Scan for the cell matching the given text and deliver its [X, Y] coordinate at center. 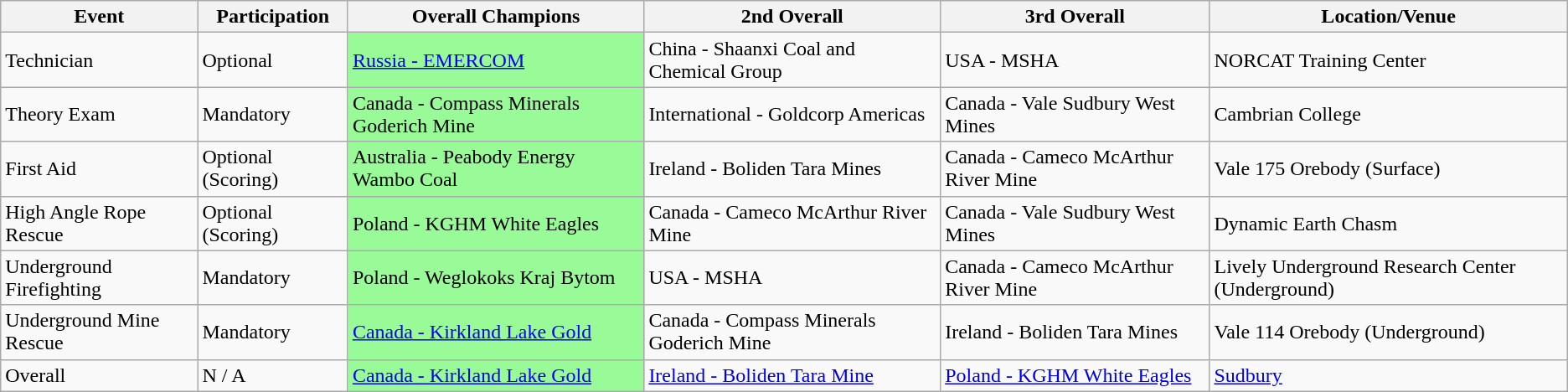
Russia - EMERCOM [496, 60]
Dynamic Earth Chasm [1389, 223]
Underground Mine Rescue [99, 332]
Ireland - Boliden Tara Mine [792, 375]
Australia - Peabody Energy Wambo Coal [496, 169]
Overall [99, 375]
NORCAT Training Center [1389, 60]
High Angle Rope Rescue [99, 223]
Participation [273, 17]
Technician [99, 60]
Location/Venue [1389, 17]
Poland - Weglokoks Kraj Bytom [496, 278]
Vale 175 Orebody (Surface) [1389, 169]
Vale 114 Orebody (Underground) [1389, 332]
Optional [273, 60]
Event [99, 17]
Overall Champions [496, 17]
2nd Overall [792, 17]
First Aid [99, 169]
3rd Overall [1075, 17]
International - Goldcorp Americas [792, 114]
Cambrian College [1389, 114]
Lively Underground Research Center (Underground) [1389, 278]
Underground Firefighting [99, 278]
Sudbury [1389, 375]
N / A [273, 375]
China - Shaanxi Coal and Chemical Group [792, 60]
Theory Exam [99, 114]
